Output the [X, Y] coordinate of the center of the cell containing the given text.  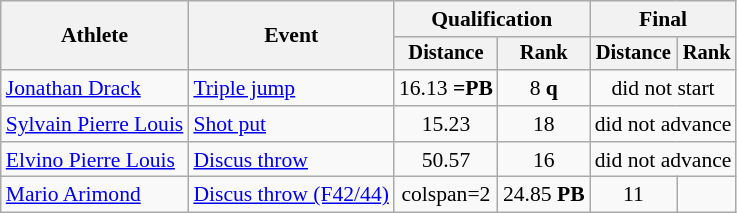
Qualification [492, 19]
50.57 [446, 160]
Shot put [291, 124]
Mario Arimond [95, 195]
Athlete [95, 36]
colspan=2 [446, 195]
15.23 [446, 124]
Discus throw (F42/44) [291, 195]
Elvino Pierre Louis [95, 160]
did not start [664, 88]
Jonathan Drack [95, 88]
16.13 =PB [446, 88]
Final [664, 19]
8 q [544, 88]
24.85 PB [544, 195]
Discus throw [291, 160]
18 [544, 124]
16 [544, 160]
Sylvain Pierre Louis [95, 124]
Event [291, 36]
Triple jump [291, 88]
11 [634, 195]
